Return (X, Y) of the center of cell containing provided text 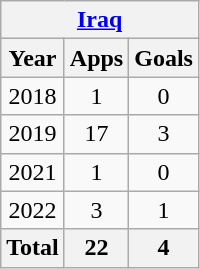
4 (164, 248)
Year (33, 58)
Goals (164, 58)
2021 (33, 172)
22 (96, 248)
Iraq (100, 20)
2022 (33, 210)
2018 (33, 96)
Total (33, 248)
Apps (96, 58)
2019 (33, 134)
17 (96, 134)
